Determine the [x, y] coordinate at the center of the cell enclosing the given text.  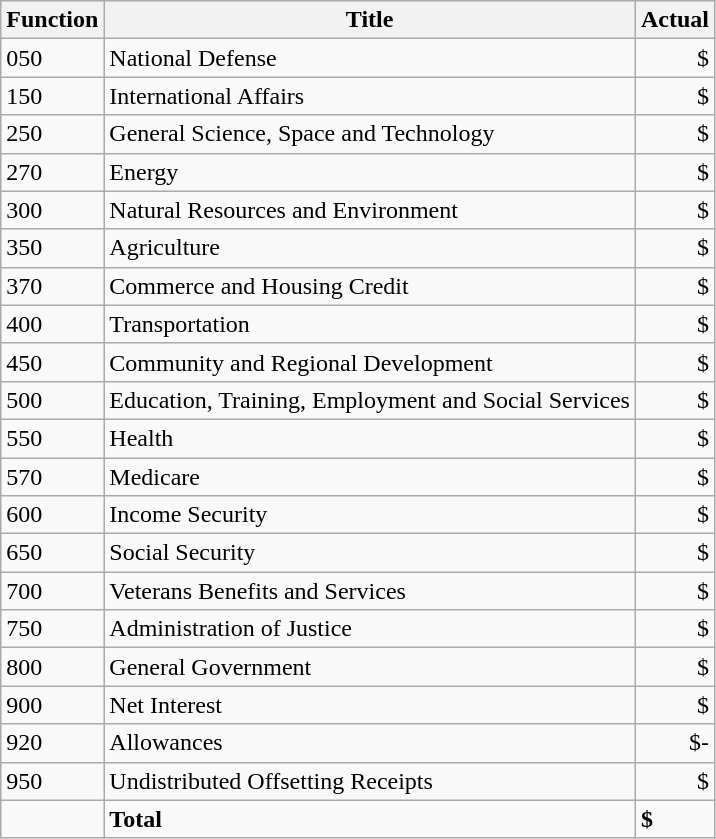
800 [52, 667]
350 [52, 248]
Social Security [370, 553]
570 [52, 477]
Medicare [370, 477]
450 [52, 362]
700 [52, 591]
500 [52, 400]
Net Interest [370, 705]
General Science, Space and Technology [370, 134]
Natural Resources and Environment [370, 210]
National Defense [370, 58]
600 [52, 515]
Commerce and Housing Credit [370, 286]
Allowances [370, 743]
General Government [370, 667]
550 [52, 438]
300 [52, 210]
900 [52, 705]
Function [52, 20]
Community and Regional Development [370, 362]
Administration of Justice [370, 629]
750 [52, 629]
Title [370, 20]
370 [52, 286]
$- [674, 743]
Transportation [370, 324]
Education, Training, Employment and Social Services [370, 400]
270 [52, 172]
Veterans Benefits and Services [370, 591]
Income Security [370, 515]
050 [52, 58]
250 [52, 134]
Health [370, 438]
Actual [674, 20]
Total [370, 819]
400 [52, 324]
950 [52, 781]
Undistributed Offsetting Receipts [370, 781]
150 [52, 96]
Agriculture [370, 248]
Energy [370, 172]
650 [52, 553]
920 [52, 743]
International Affairs [370, 96]
